For the text-containing cell, return its midpoint in [X, Y] coordinate format. 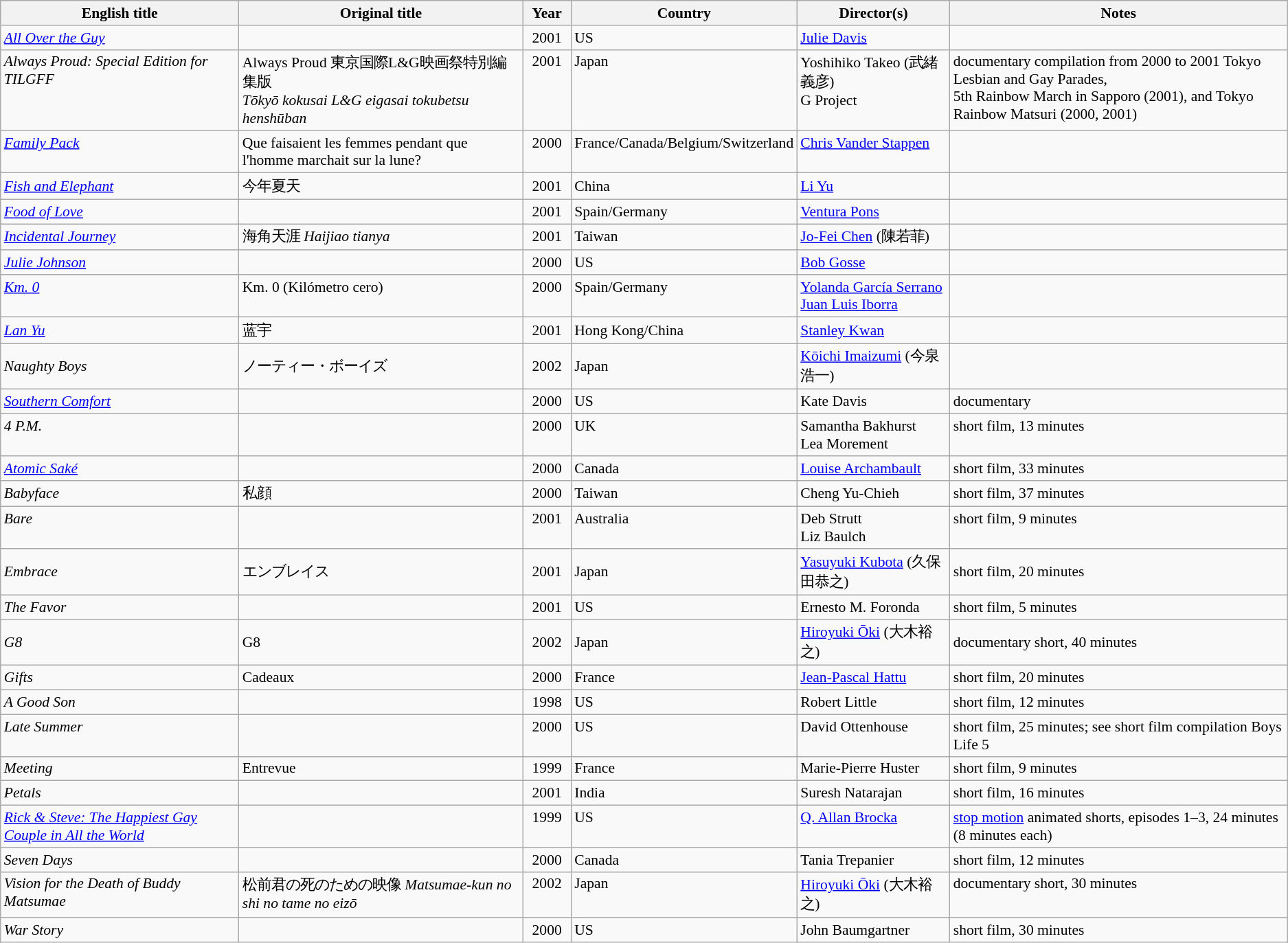
Original title [381, 13]
Km. 0 (Kilómetro cero) [381, 295]
海角天涯 Haijiao tianya [381, 238]
short film, 16 minutes [1118, 793]
short film, 5 minutes [1118, 607]
Lan Yu [120, 330]
Australia [684, 527]
documentary compilation from 2000 to 2001 Tokyo Lesbian and Gay Parades, 5th Rainbow March in Sapporo (2001), and Tokyo Rainbow Matsuri (2000, 2001) [1118, 90]
stop motion animated shorts, episodes 1–3, 24 minutes (8 minutes each) [1118, 827]
Ernesto M. Foronda [873, 607]
Km. 0 [120, 295]
documentary [1118, 402]
Bare [120, 527]
short film, 13 minutes [1118, 435]
War Story [120, 931]
Suresh Natarajan [873, 793]
documentary short, 40 minutes [1118, 643]
short film, 30 minutes [1118, 931]
Incidental Journey [120, 238]
Rick & Steve: The Happiest Gay Couple in All the World [120, 827]
Samantha Bakhurst Lea Morement [873, 435]
Food of Love [120, 212]
China [684, 187]
Jean-Pascal Hattu [873, 678]
蓝宇 [381, 330]
Deb Strutt Liz Baulch [873, 527]
Bob Gosse [873, 263]
short film, 25 minutes; see short film compilation Boys Life 5 [1118, 735]
Hong Kong/China [684, 330]
Entrevue [381, 769]
Fish and Elephant [120, 187]
エンブレイス [381, 571]
松前君の死のための映像 Matsumae-kun no shi no tame no eizō [381, 894]
Notes [1118, 13]
Marie-Pierre Huster [873, 769]
4 P.M. [120, 435]
私顔 [381, 493]
Always Proud: Special Edition for TILGFF [120, 90]
Kate Davis [873, 402]
Cadeaux [381, 678]
ノーティー・ボーイズ [381, 367]
Stanley Kwan [873, 330]
Vision for the Death of Buddy Matsumae [120, 894]
All Over the Guy [120, 38]
Director(s) [873, 13]
Robert Little [873, 703]
short film, 37 minutes [1118, 493]
Meeting [120, 769]
Jo-Fei Chen (陳若菲) [873, 238]
Gifts [120, 678]
India [684, 793]
Petals [120, 793]
John Baumgartner [873, 931]
Ventura Pons [873, 212]
A Good Son [120, 703]
Atomic Saké [120, 468]
short film, 33 minutes [1118, 468]
Julie Johnson [120, 263]
Always Proud 東京国際L&G映画祭特別編集版 Tōkyō kokusai L&G eigasai tokubetsu henshūban [381, 90]
Yolanda García Serrano Juan Luis Iborra [873, 295]
Q. Allan Brocka [873, 827]
documentary short, 30 minutes [1118, 894]
Louise Archambault [873, 468]
UK [684, 435]
The Favor [120, 607]
Yasuyuki Kubota (久保田恭之) [873, 571]
Seven Days [120, 860]
1998 [547, 703]
Julie Davis [873, 38]
Chris Vander Stappen [873, 152]
Family Pack [120, 152]
France/Canada/Belgium/Switzerland [684, 152]
English title [120, 13]
Embrace [120, 571]
Naughty Boys [120, 367]
Late Summer [120, 735]
Southern Comfort [120, 402]
Year [547, 13]
Cheng Yu-Chieh [873, 493]
Babyface [120, 493]
今年夏天 [381, 187]
Yoshihiko Takeo (武緒義彦) G Project [873, 90]
Kōichi Imaizumi (今泉浩一) [873, 367]
Li Yu [873, 187]
Que faisaient les femmes pendant que l'homme marchait sur la lune? [381, 152]
Country [684, 13]
David Ottenhouse [873, 735]
Tania Trepanier [873, 860]
